Find where the given text appears and provide that cell's center as (X, Y) coordinate. 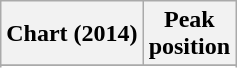
Peakposition (189, 34)
Chart (2014) (72, 34)
